Find where the given text appears and provide that cell's center as (X, Y) coordinate. 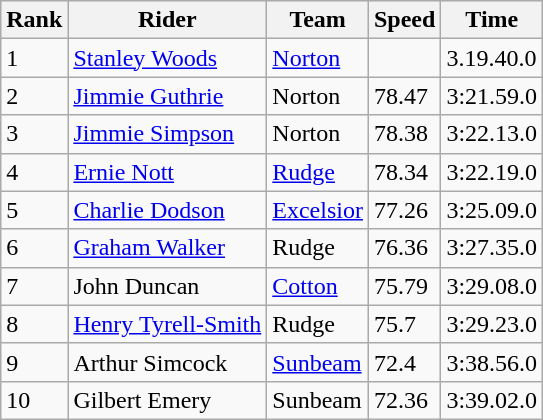
1 (34, 58)
3:39.02.0 (492, 400)
72.4 (404, 362)
75.7 (404, 324)
Excelsior (318, 210)
3:27.35.0 (492, 248)
3:21.59.0 (492, 96)
3:22.13.0 (492, 134)
78.47 (404, 96)
78.34 (404, 172)
9 (34, 362)
Time (492, 20)
3:29.08.0 (492, 286)
3 (34, 134)
3:22.19.0 (492, 172)
Gilbert Emery (168, 400)
Jimmie Guthrie (168, 96)
78.38 (404, 134)
2 (34, 96)
3:25.09.0 (492, 210)
10 (34, 400)
Speed (404, 20)
3.19.40.0 (492, 58)
75.79 (404, 286)
Graham Walker (168, 248)
Cotton (318, 286)
72.36 (404, 400)
Rider (168, 20)
5 (34, 210)
Arthur Simcock (168, 362)
3:38.56.0 (492, 362)
John Duncan (168, 286)
76.36 (404, 248)
Jimmie Simpson (168, 134)
Stanley Woods (168, 58)
8 (34, 324)
3:29.23.0 (492, 324)
Charlie Dodson (168, 210)
7 (34, 286)
Rank (34, 20)
77.26 (404, 210)
4 (34, 172)
Ernie Nott (168, 172)
Henry Tyrell-Smith (168, 324)
Team (318, 20)
6 (34, 248)
